Output the (x, y) coordinate of the center of the cell containing the given text.  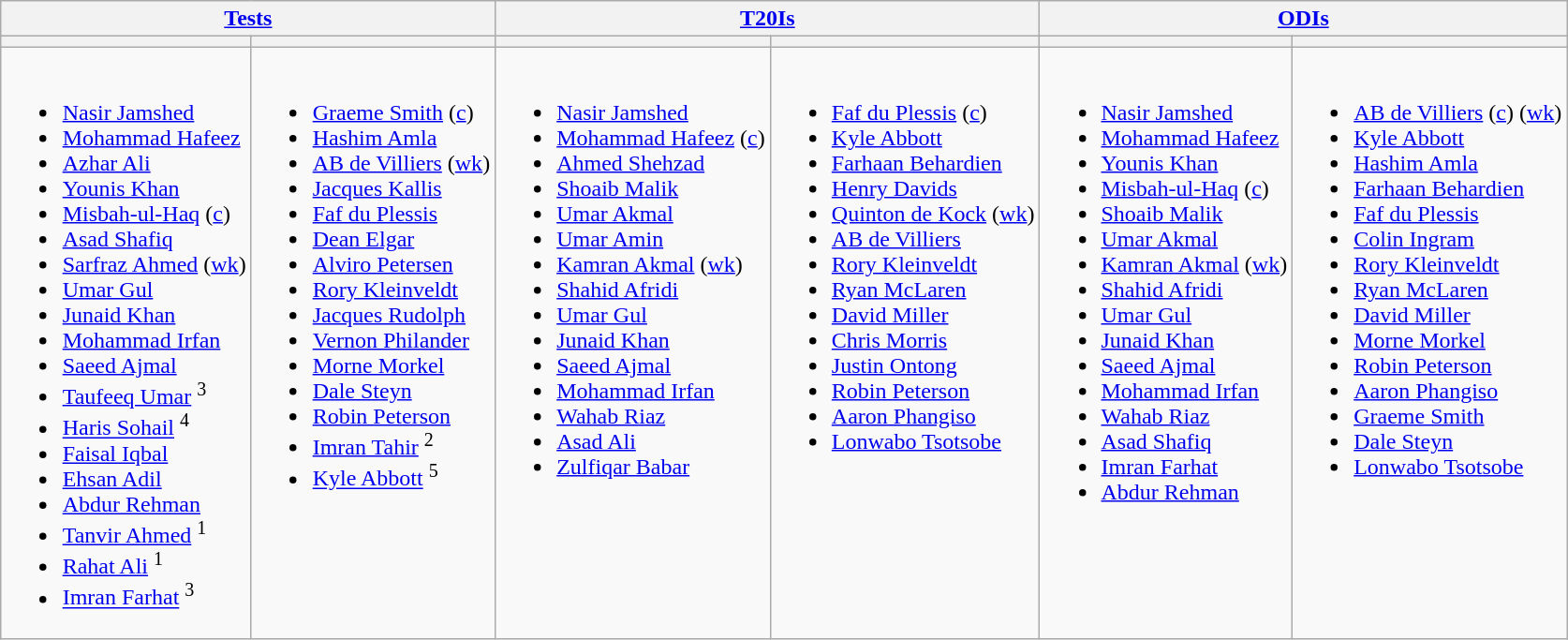
Tests (248, 19)
ODIs (1304, 19)
T20Is (768, 19)
